Identify which cell holds the provided text, then report its (X, Y) central coordinate. 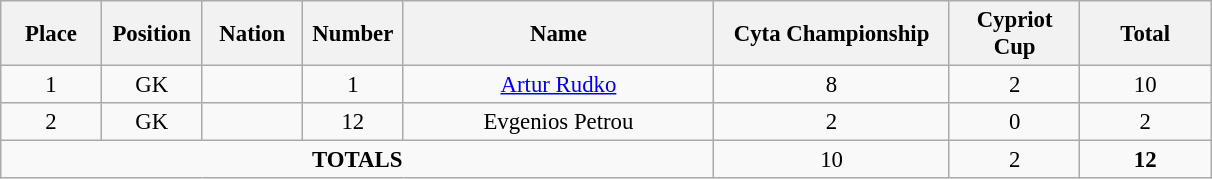
Position (152, 34)
Evgenios Petrou (558, 122)
8 (832, 85)
Artur Rudko (558, 85)
Number (354, 34)
Place (52, 34)
TOTALS (358, 160)
Name (558, 34)
Total (1146, 34)
Cyta Championship (832, 34)
0 (1014, 122)
Cypriot Cup (1014, 34)
Nation (252, 34)
